Determine the [x, y] coordinate at the center of the cell enclosing the given text.  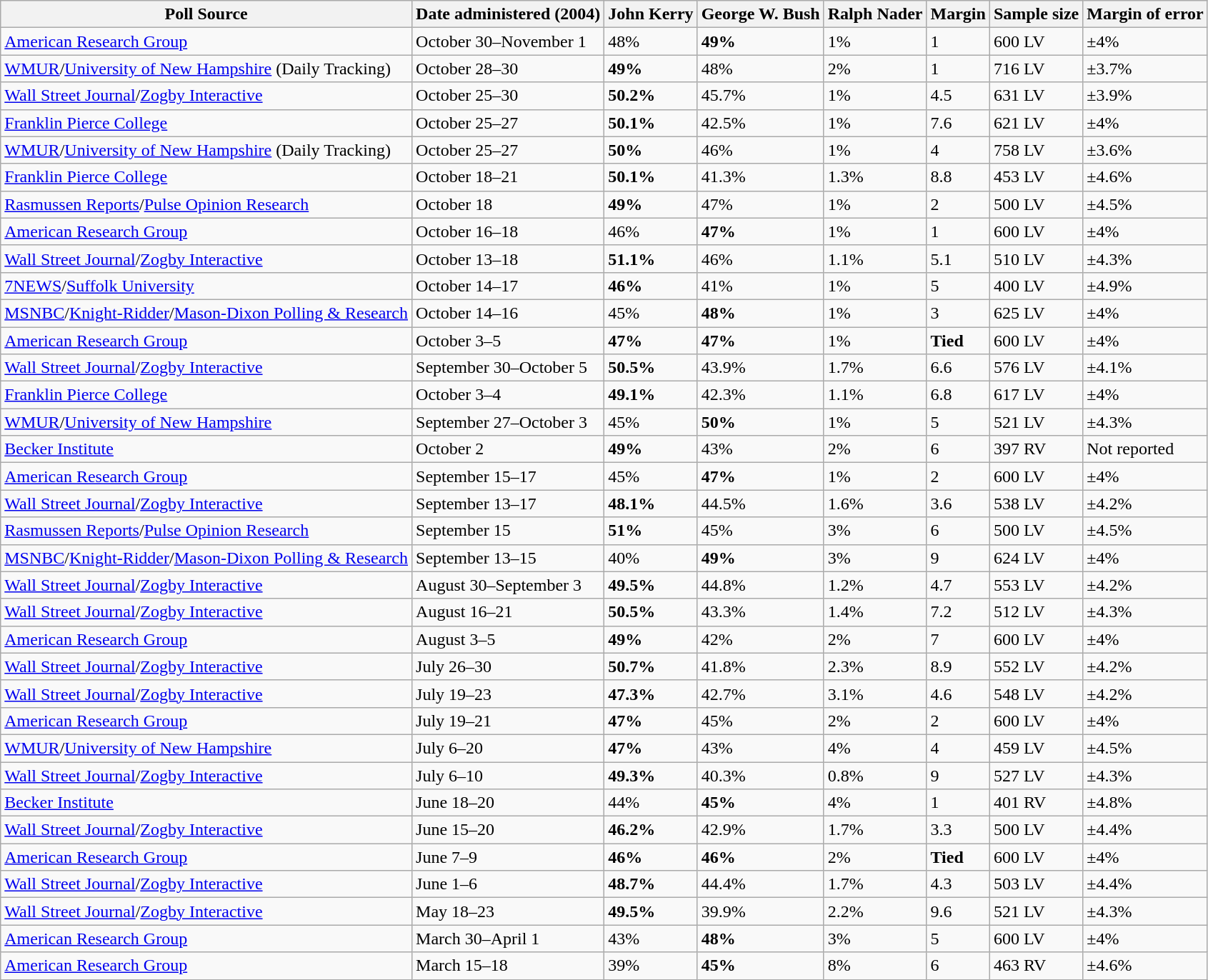
45.7% [760, 96]
7NEWS/Suffolk University [206, 286]
±3.9% [1146, 96]
50.2% [651, 96]
September 13–17 [509, 504]
41.8% [760, 666]
Not reported [1146, 449]
47.3% [651, 694]
40% [651, 558]
Sample size [1036, 14]
3 [958, 313]
44.8% [760, 585]
624 LV [1036, 558]
576 LV [1036, 368]
1.6% [875, 504]
August 30–September 3 [509, 585]
7 [958, 639]
7.2 [958, 612]
553 LV [1036, 585]
453 LV [1036, 177]
September 15 [509, 531]
Margin [958, 14]
August 3–5 [509, 639]
Margin of error [1146, 14]
716 LV [1036, 69]
400 LV [1036, 286]
510 LV [1036, 259]
46.2% [651, 830]
October 30–November 1 [509, 41]
October 18 [509, 204]
John Kerry [651, 14]
October 3–5 [509, 341]
September 13–15 [509, 558]
512 LV [1036, 612]
9.6 [958, 911]
44% [651, 803]
621 LV [1036, 123]
2.2% [875, 911]
1.4% [875, 612]
3.6 [958, 504]
503 LV [1036, 884]
2.3% [875, 666]
3.3 [958, 830]
39% [651, 966]
±4.9% [1146, 286]
44.4% [760, 884]
4.5 [958, 96]
September 27–October 3 [509, 422]
50.7% [651, 666]
42.9% [760, 830]
George W. Bush [760, 14]
October 14–16 [509, 313]
401 RV [1036, 803]
552 LV [1036, 666]
±3.6% [1146, 150]
8% [875, 966]
40.3% [760, 775]
51% [651, 531]
51.1% [651, 259]
October 13–18 [509, 259]
43.3% [760, 612]
617 LV [1036, 395]
±4.8% [1146, 803]
4.6 [958, 694]
October 18–21 [509, 177]
41% [760, 286]
October 14–17 [509, 286]
42% [760, 639]
May 18–23 [509, 911]
1.3% [875, 177]
September 30–October 5 [509, 368]
625 LV [1036, 313]
42.3% [760, 395]
5.1 [958, 259]
463 RV [1036, 966]
October 25–30 [509, 96]
42.5% [760, 123]
49.3% [651, 775]
538 LV [1036, 504]
1.2% [875, 585]
June 1–6 [509, 884]
48.1% [651, 504]
397 RV [1036, 449]
July 19–21 [509, 721]
±4.1% [1146, 368]
October 3–4 [509, 395]
July 19–23 [509, 694]
0.8% [875, 775]
42.7% [760, 694]
39.9% [760, 911]
October 2 [509, 449]
459 LV [1036, 748]
49.1% [651, 395]
4.7 [958, 585]
6.6 [958, 368]
527 LV [1036, 775]
7.6 [958, 123]
8.8 [958, 177]
±3.7% [1146, 69]
June 18–20 [509, 803]
6.8 [958, 395]
July 6–10 [509, 775]
631 LV [1036, 96]
Date administered (2004) [509, 14]
August 16–21 [509, 612]
44.5% [760, 504]
September 15–17 [509, 476]
June 7–9 [509, 857]
March 30–April 1 [509, 939]
548 LV [1036, 694]
October 28–30 [509, 69]
758 LV [1036, 150]
July 26–30 [509, 666]
July 6–20 [509, 748]
8.9 [958, 666]
43.9% [760, 368]
48.7% [651, 884]
41.3% [760, 177]
October 16–18 [509, 231]
Ralph Nader [875, 14]
Poll Source [206, 14]
March 15–18 [509, 966]
June 15–20 [509, 830]
4.3 [958, 884]
3.1% [875, 694]
